From the cell containing the given text, extract its center point as (x, y) coordinate. 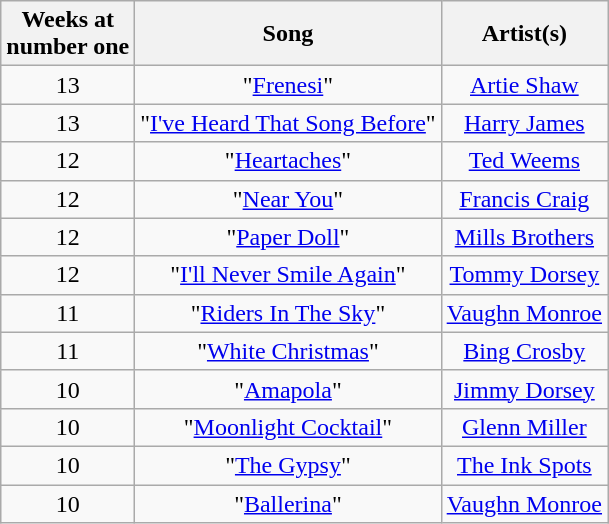
Mills Brothers (524, 237)
Song (288, 34)
"Moonlight Cocktail" (288, 427)
Weeks atnumber one (68, 34)
Bing Crosby (524, 351)
Francis Craig (524, 199)
"Near You" (288, 199)
"Frenesi" (288, 85)
Jimmy Dorsey (524, 389)
"Paper Doll" (288, 237)
"The Gypsy" (288, 465)
"Riders In The Sky" (288, 313)
Harry James (524, 123)
Artie Shaw (524, 85)
The Ink Spots (524, 465)
"Heartaches" (288, 161)
"Amapola" (288, 389)
Tommy Dorsey (524, 275)
"Ballerina" (288, 503)
"I'll Never Smile Again" (288, 275)
"I've Heard That Song Before" (288, 123)
Ted Weems (524, 161)
"White Christmas" (288, 351)
Glenn Miller (524, 427)
Artist(s) (524, 34)
